Identify which cell holds the provided text, then report its [x, y] central coordinate. 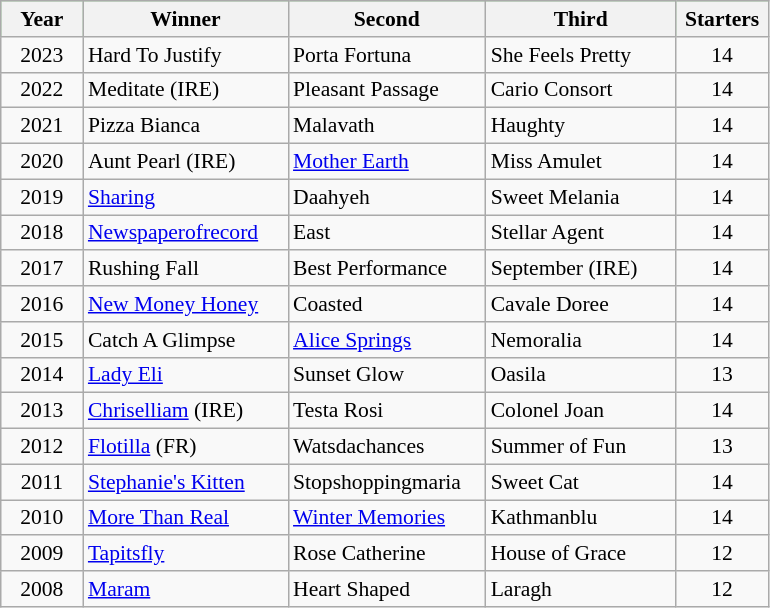
Cavale Doree [581, 304]
2008 [42, 589]
2020 [42, 162]
East [387, 233]
Watsdachances [387, 447]
Colonel Joan [581, 411]
Stellar Agent [581, 233]
Oasila [581, 375]
Cario Consort [581, 90]
Mother Earth [387, 162]
Winter Memories [387, 518]
Coasted [387, 304]
2013 [42, 411]
2017 [42, 269]
2023 [42, 55]
2022 [42, 90]
Second [387, 19]
Sweet Melania [581, 197]
2010 [42, 518]
Haughty [581, 126]
2021 [42, 126]
Sunset Glow [387, 375]
Laragh [581, 589]
Chriselliam (IRE) [186, 411]
Testa Rosi [387, 411]
Malavath [387, 126]
Stopshoppingmaria [387, 482]
Rose Catherine [387, 554]
2012 [42, 447]
Best Performance [387, 269]
2015 [42, 340]
Daahyeh [387, 197]
She Feels Pretty [581, 55]
Summer of Fun [581, 447]
Lady Eli [186, 375]
Flotilla (FR) [186, 447]
New Money Honey [186, 304]
Meditate (IRE) [186, 90]
Pizza Bianca [186, 126]
Tapitsfly [186, 554]
House of Grace [581, 554]
2016 [42, 304]
Newspaperofrecord [186, 233]
Rushing Fall [186, 269]
Heart Shaped [387, 589]
September (IRE) [581, 269]
2011 [42, 482]
Porta Fortuna [387, 55]
Pleasant Passage [387, 90]
2014 [42, 375]
Sweet Cat [581, 482]
Winner [186, 19]
Alice Springs [387, 340]
Sharing [186, 197]
2019 [42, 197]
Stephanie's Kitten [186, 482]
Kathmanblu [581, 518]
2018 [42, 233]
Third [581, 19]
2009 [42, 554]
Catch A Glimpse [186, 340]
More Than Real [186, 518]
Starters [722, 19]
Maram [186, 589]
Nemoralia [581, 340]
Year [42, 19]
Hard To Justify [186, 55]
Miss Amulet [581, 162]
Aunt Pearl (IRE) [186, 162]
